Locate the cell with the specified text and output its (X, Y) center coordinate. 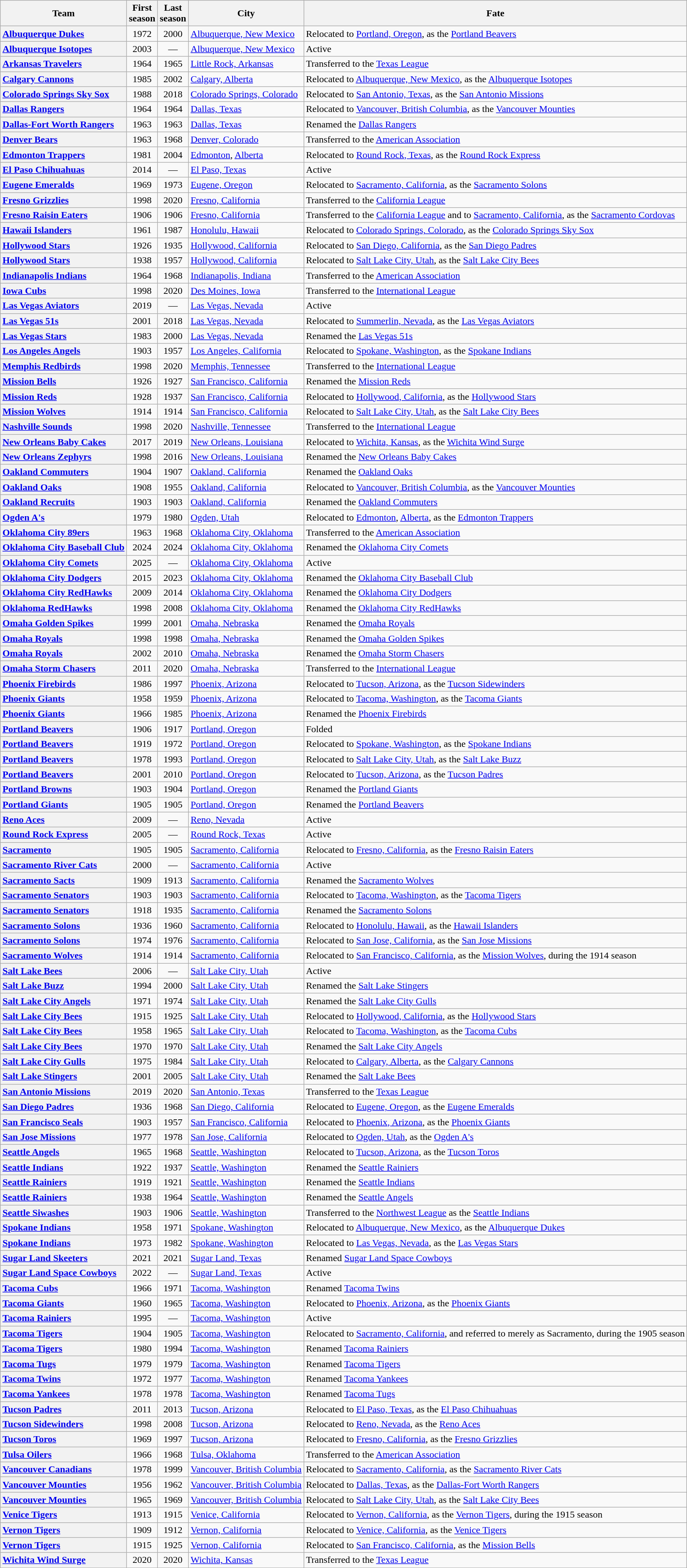
Relocated to Reno, Nevada, as the Reno Aces (495, 1424)
Oakland Commuters (64, 472)
Relocated to Summerlin, Nevada, as the Las Vegas Aviators (495, 321)
Relocated to Tacoma, Washington, as the Tacoma Cubs (495, 1031)
1955 (173, 487)
Ogden A's (64, 517)
Memphis Redbirds (64, 366)
Round Rock Express (64, 835)
Sugar Land Skeeters (64, 1258)
Tulsa Oilers (64, 1454)
Salt Lake Stingers (64, 1076)
Relocated to Tucson, Arizona, as the Tucson Sidewinders (495, 683)
Tacoma Giants (64, 1303)
1993 (173, 759)
Team (64, 14)
Sugar Land Space Cowboys (64, 1273)
Oklahoma City 89ers (64, 532)
Relocated to Calgary, Alberta, as the Calgary Cannons (495, 1061)
Des Moines, Iowa (246, 291)
Relocated to Edmonton, Alberta, as the Edmonton Trappers (495, 517)
Renamed Tacoma Yankees (495, 1379)
Nashville, Tennessee (246, 426)
1912 (173, 1530)
Fresno Raisin Eaters (64, 215)
Omaha Storm Chasers (64, 668)
El Paso, Texas (246, 170)
1988 (142, 94)
Relocated to Tacoma, Washington, as the Tacoma Tigers (495, 895)
Relocated to Venice, California, as the Venice Tigers (495, 1530)
Wichita Wind Surge (64, 1560)
1927 (173, 381)
Sacramento (64, 850)
1918 (142, 910)
Omaha Golden Spikes (64, 623)
Renamed the Portland Beavers (495, 804)
2022 (142, 1273)
1975 (142, 1061)
Las Vegas 51s (64, 321)
Phoenix Firebirds (64, 683)
Salt Lake Bees (64, 971)
Iowa Cubs (64, 291)
Sacramento River Cats (64, 865)
Relocated to Dallas, Texas, as the Dallas-Fort Worth Rangers (495, 1485)
Renamed the Oakland Commuters (495, 502)
Relocated to San Francisco, California, as the Mission Bells (495, 1545)
Sacramento Wolves (64, 956)
Colorado Springs Sky Sox (64, 94)
Tucson Padres (64, 1409)
1976 (173, 941)
Relocated to San Diego, California, as the San Diego Padres (495, 245)
Renamed the Oklahoma City Comets (495, 548)
El Paso Chihuahuas (64, 170)
1962 (173, 1485)
1921 (173, 1182)
1908 (142, 487)
Renamed the New Orleans Baby Cakes (495, 457)
Renamed Tacoma Twins (495, 1288)
Salt Lake City Angels (64, 1001)
Seattle Siwashes (64, 1213)
Relocated to Eugene, Oregon, as the Eugene Emeralds (495, 1107)
1917 (173, 729)
New Orleans Baby Cakes (64, 442)
Relocated to Honolulu, Hawaii, as the Hawaii Islanders (495, 926)
Transferred to the California League and to Sacramento, California, as the Sacramento Cordovas (495, 215)
Los Angeles Angels (64, 351)
Los Angeles, California (246, 351)
Relocated to Albuquerque, New Mexico, as the Albuquerque Dukes (495, 1228)
Seattle Angels (64, 1152)
Relocated to Sacramento, California, as the Sacramento Solons (495, 185)
Renamed the Dallas Rangers (495, 124)
Dallas Rangers (64, 109)
Tacoma Tugs (64, 1364)
Relocated to San Jose, California, as the San Jose Missions (495, 941)
Fate (495, 14)
1982 (173, 1243)
San Antonio, Texas (246, 1092)
2017 (142, 442)
Relocated to Portland, Oregon, as the Portland Beavers (495, 34)
Calgary Cannons (64, 79)
Arkansas Travelers (64, 64)
2015 (142, 578)
Seattle Indians (64, 1167)
Renamed the Seattle Rainiers (495, 1167)
2025 (142, 563)
Relocated to Tucson, Arizona, as the Tucson Toros (495, 1152)
Relocated to Albuquerque, New Mexico, as the Albuquerque Isotopes (495, 79)
Renamed the Portland Giants (495, 789)
Relocated to Tacoma, Washington, as the Tacoma Giants (495, 699)
Dallas-Fort Worth Rangers (64, 124)
Denver Bears (64, 139)
Relocated to El Paso, Texas, as the El Paso Chihuahuas (495, 1409)
Oklahoma City Baseball Club (64, 548)
2016 (173, 457)
Firstseason (142, 14)
Tacoma Twins (64, 1379)
1922 (142, 1167)
Vancouver Canadians (64, 1470)
Oklahoma City RedHawks (64, 593)
City (246, 14)
Renamed the Omaha Golden Spikes (495, 638)
1928 (142, 396)
San Antonio Missions (64, 1092)
Mission Bells (64, 381)
Salt Lake City Gulls (64, 1061)
Tacoma Cubs (64, 1288)
Indianapolis, Indiana (246, 276)
Relocated to Tucson, Arizona, as the Tucson Padres (495, 774)
Transferred to the California League (495, 200)
San Jose, California (246, 1137)
1995 (142, 1318)
1981 (142, 154)
Relocated to Fresno, California, as the Fresno Grizzlies (495, 1439)
Indianapolis Indians (64, 276)
Honolulu, Hawaii (246, 230)
Wichita, Kansas (246, 1560)
Renamed the Oklahoma City Baseball Club (495, 578)
Colorado Springs, Colorado (246, 94)
Memphis, Tennessee (246, 366)
San Francisco Seals (64, 1122)
Lastseason (173, 14)
Fresno Grizzlies (64, 200)
Renamed the Salt Lake Stingers (495, 986)
Albuquerque Isotopes (64, 49)
Reno Aces (64, 820)
Relocated to Sacramento, California, as the Sacramento River Cats (495, 1470)
Relocated to Salt Lake City, Utah, as the Salt Lake Buzz (495, 759)
Oklahoma RedHawks (64, 608)
Tulsa, Oklahoma (246, 1454)
Mission Reds (64, 396)
Las Vegas Stars (64, 336)
Renamed the Oakland Oaks (495, 472)
1961 (142, 230)
Renamed the Oklahoma City Dodgers (495, 593)
Relocated to Fresno, California, as the Fresno Raisin Eaters (495, 850)
Renamed the Seattle Indians (495, 1182)
Renamed Tacoma Tigers (495, 1364)
Relocated to Las Vegas, Nevada, as the Las Vegas Stars (495, 1243)
Relocated to Vernon, California, as the Vernon Tigers, during the 1915 season (495, 1515)
Folded (495, 729)
Reno, Nevada (246, 820)
1956 (142, 1485)
Oakland Oaks (64, 487)
Oklahoma City Comets (64, 563)
Renamed the Salt Lake City Gulls (495, 1001)
Relocated to Sacramento, California, and referred to merely as Sacramento, during the 1905 season (495, 1333)
New Orleans Zephyrs (64, 457)
Eugene, Oregon (246, 185)
San Jose Missions (64, 1137)
Oklahoma City Dodgers (64, 578)
2004 (173, 154)
Renamed the Oklahoma City RedHawks (495, 608)
Renamed Tacoma Tugs (495, 1394)
Tucson Toros (64, 1439)
Venice, California (246, 1515)
Relocated to Ogden, Utah, as the Ogden A's (495, 1137)
Renamed the Omaha Storm Chasers (495, 653)
Edmonton Trappers (64, 154)
Round Rock, Texas (246, 835)
2003 (142, 49)
1986 (142, 683)
Relocated to Round Rock, Texas, as the Round Rock Express (495, 154)
Renamed Tacoma Rainiers (495, 1348)
Portland Giants (64, 804)
Renamed the Salt Lake City Angels (495, 1046)
San Diego, California (246, 1107)
Renamed the Sacramento Solons (495, 910)
2023 (173, 578)
1984 (173, 1061)
Relocated to San Francisco, California, as the Mission Wolves, during the 1914 season (495, 956)
Edmonton, Alberta (246, 154)
Eugene Emeralds (64, 185)
Renamed the Las Vegas 51s (495, 336)
Renamed the Seattle Angels (495, 1198)
Renamed the Omaha Royals (495, 623)
Hawaii Islanders (64, 230)
Salt Lake Buzz (64, 986)
Renamed the Mission Reds (495, 381)
Relocated to San Antonio, Texas, as the San Antonio Missions (495, 94)
2006 (142, 971)
Portland Browns (64, 789)
Albuquerque Dukes (64, 34)
Tucson Sidewinders (64, 1424)
Denver, Colorado (246, 139)
Ogden, Utah (246, 517)
Renamed the Salt Lake Bees (495, 1076)
1983 (142, 336)
1959 (173, 699)
Venice Tigers (64, 1515)
2013 (173, 1409)
Little Rock, Arkansas (246, 64)
San Diego Padres (64, 1107)
Calgary, Alberta (246, 79)
Las Vegas Aviators (64, 306)
1987 (173, 230)
Renamed the Sacramento Wolves (495, 880)
Nashville Sounds (64, 426)
Tacoma Yankees (64, 1394)
Sacramento Sacts (64, 880)
Renamed the Phoenix Firebirds (495, 714)
Relocated to Wichita, Kansas, as the Wichita Wind Surge (495, 442)
1907 (173, 472)
Oakland Recruits (64, 502)
Tacoma Rainiers (64, 1318)
Renamed Sugar Land Space Cowboys (495, 1258)
Transferred to the Northwest League as the Seattle Indians (495, 1213)
Relocated to Colorado Springs, Colorado, as the Colorado Springs Sky Sox (495, 230)
Mission Wolves (64, 411)
